Determine the [X, Y] coordinate at the center of the cell enclosing the given text.  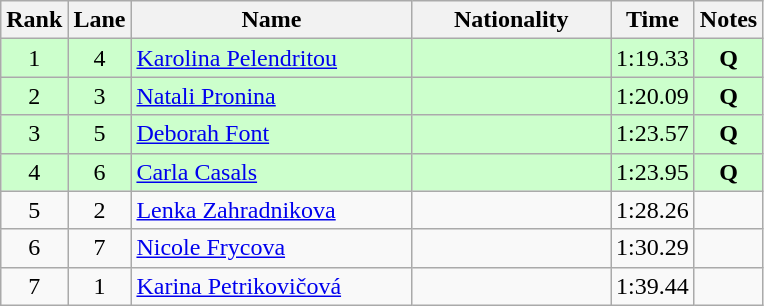
Nationality [512, 20]
Carla Casals [272, 172]
1:23.57 [653, 134]
Nicole Frycova [272, 248]
1:30.29 [653, 248]
Deborah Font [272, 134]
Lenka Zahradnikova [272, 210]
1:39.44 [653, 286]
Karina Petrikovičová [272, 286]
1:20.09 [653, 96]
Natali Pronina [272, 96]
Name [272, 20]
Rank [34, 20]
Time [653, 20]
1:23.95 [653, 172]
1:19.33 [653, 58]
Lane [100, 20]
1:28.26 [653, 210]
Notes [728, 20]
Karolina Pelendritou [272, 58]
